Pinpoint the cell where the given text exists, returning its (x, y) midpoint coordinate. 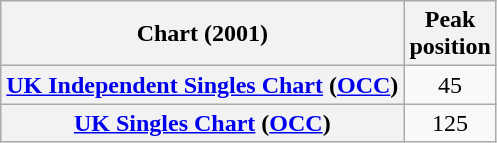
125 (450, 123)
UK Independent Singles Chart (OCC) (202, 85)
Chart (2001) (202, 34)
Peakposition (450, 34)
45 (450, 85)
UK Singles Chart (OCC) (202, 123)
